Output the (x, y) coordinate of the center of the cell containing the given text.  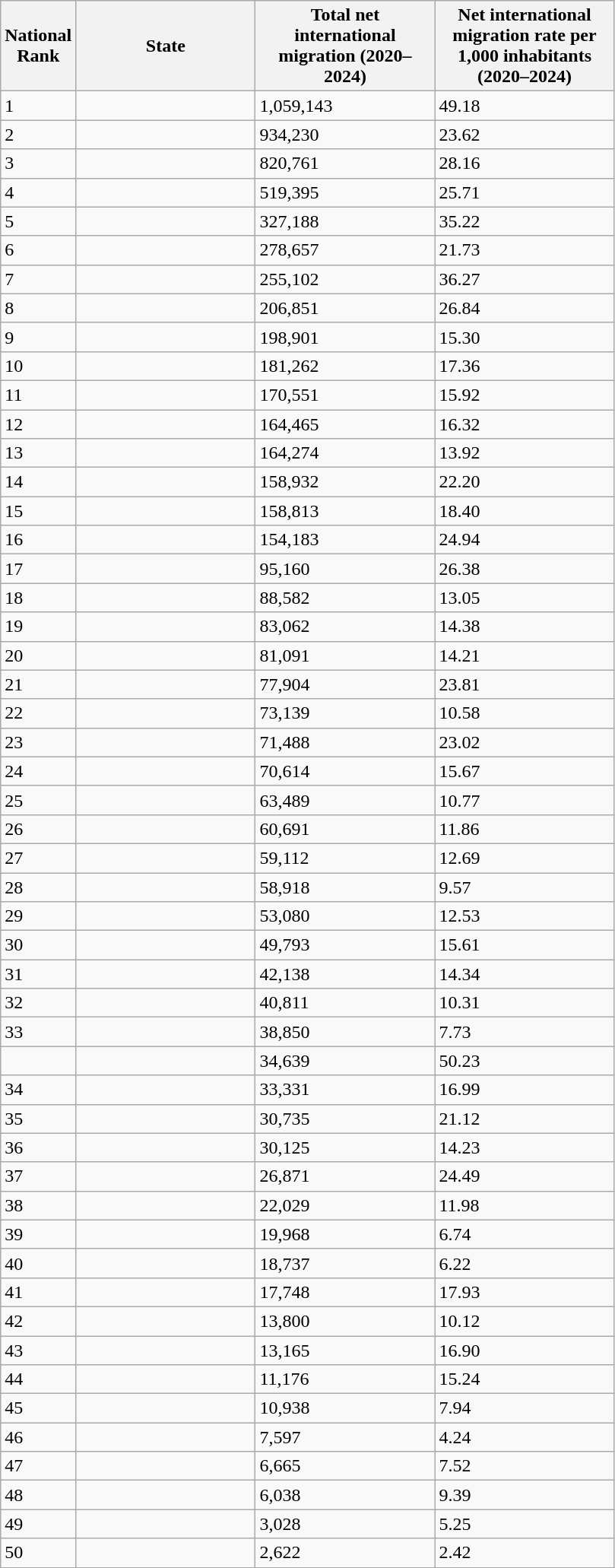
15 (38, 511)
9.39 (525, 1495)
8 (38, 308)
16.99 (525, 1090)
6,038 (345, 1495)
45 (38, 1408)
39 (38, 1234)
20 (38, 655)
17,748 (345, 1292)
13 (38, 453)
22,029 (345, 1205)
77,904 (345, 684)
26.84 (525, 308)
21 (38, 684)
519,395 (345, 192)
22.20 (525, 482)
14.23 (525, 1147)
12 (38, 424)
158,813 (345, 511)
30,735 (345, 1119)
34,639 (345, 1061)
53,080 (345, 916)
4.24 (525, 1437)
4 (38, 192)
13,800 (345, 1321)
88,582 (345, 598)
14.34 (525, 974)
38,850 (345, 1032)
31 (38, 974)
81,091 (345, 655)
820,761 (345, 163)
6,665 (345, 1466)
29 (38, 916)
10.58 (525, 713)
12.69 (525, 858)
1 (38, 106)
206,851 (345, 308)
7.73 (525, 1032)
50 (38, 1553)
26,871 (345, 1176)
24 (38, 771)
164,274 (345, 453)
2,622 (345, 1553)
7.94 (525, 1408)
49 (38, 1524)
60,691 (345, 829)
11 (38, 395)
27 (38, 858)
158,932 (345, 482)
10.31 (525, 1003)
26 (38, 829)
National Rank (38, 46)
70,614 (345, 771)
58,918 (345, 887)
2 (38, 135)
34 (38, 1090)
17.93 (525, 1292)
33 (38, 1032)
6.74 (525, 1234)
198,901 (345, 337)
59,112 (345, 858)
Total net international migration (2020–2024) (345, 46)
170,551 (345, 395)
9 (38, 337)
35 (38, 1119)
36 (38, 1147)
16 (38, 540)
15.67 (525, 771)
47 (38, 1466)
18,737 (345, 1263)
71,488 (345, 742)
63,489 (345, 800)
21.73 (525, 250)
19 (38, 627)
15.24 (525, 1379)
13.92 (525, 453)
3,028 (345, 1524)
28 (38, 887)
14.21 (525, 655)
6 (38, 250)
16.32 (525, 424)
13,165 (345, 1350)
23.81 (525, 684)
7.52 (525, 1466)
17 (38, 569)
278,657 (345, 250)
16.90 (525, 1350)
83,062 (345, 627)
12.53 (525, 916)
14.38 (525, 627)
32 (38, 1003)
25.71 (525, 192)
5.25 (525, 1524)
5 (38, 221)
6.22 (525, 1263)
23.02 (525, 742)
37 (38, 1176)
15.30 (525, 337)
73,139 (345, 713)
23 (38, 742)
2.42 (525, 1553)
327,188 (345, 221)
48 (38, 1495)
18 (38, 598)
11.98 (525, 1205)
17.36 (525, 366)
42 (38, 1321)
42,138 (345, 974)
50.23 (525, 1061)
11,176 (345, 1379)
15.61 (525, 945)
40 (38, 1263)
21.12 (525, 1119)
164,465 (345, 424)
30,125 (345, 1147)
28.16 (525, 163)
Net international migration rate per 1,000 inhabitants (2020–2024) (525, 46)
49,793 (345, 945)
10 (38, 366)
46 (38, 1437)
255,102 (345, 279)
40,811 (345, 1003)
State (166, 46)
95,160 (345, 569)
30 (38, 945)
181,262 (345, 366)
38 (38, 1205)
7 (38, 279)
934,230 (345, 135)
11.86 (525, 829)
10,938 (345, 1408)
26.38 (525, 569)
14 (38, 482)
10.12 (525, 1321)
10.77 (525, 800)
49.18 (525, 106)
33,331 (345, 1090)
41 (38, 1292)
25 (38, 800)
3 (38, 163)
1,059,143 (345, 106)
13.05 (525, 598)
15.92 (525, 395)
24.49 (525, 1176)
22 (38, 713)
43 (38, 1350)
36.27 (525, 279)
9.57 (525, 887)
44 (38, 1379)
35.22 (525, 221)
24.94 (525, 540)
154,183 (345, 540)
7,597 (345, 1437)
18.40 (525, 511)
23.62 (525, 135)
19,968 (345, 1234)
